Pinpoint the cell where the given text exists, returning its (X, Y) midpoint coordinate. 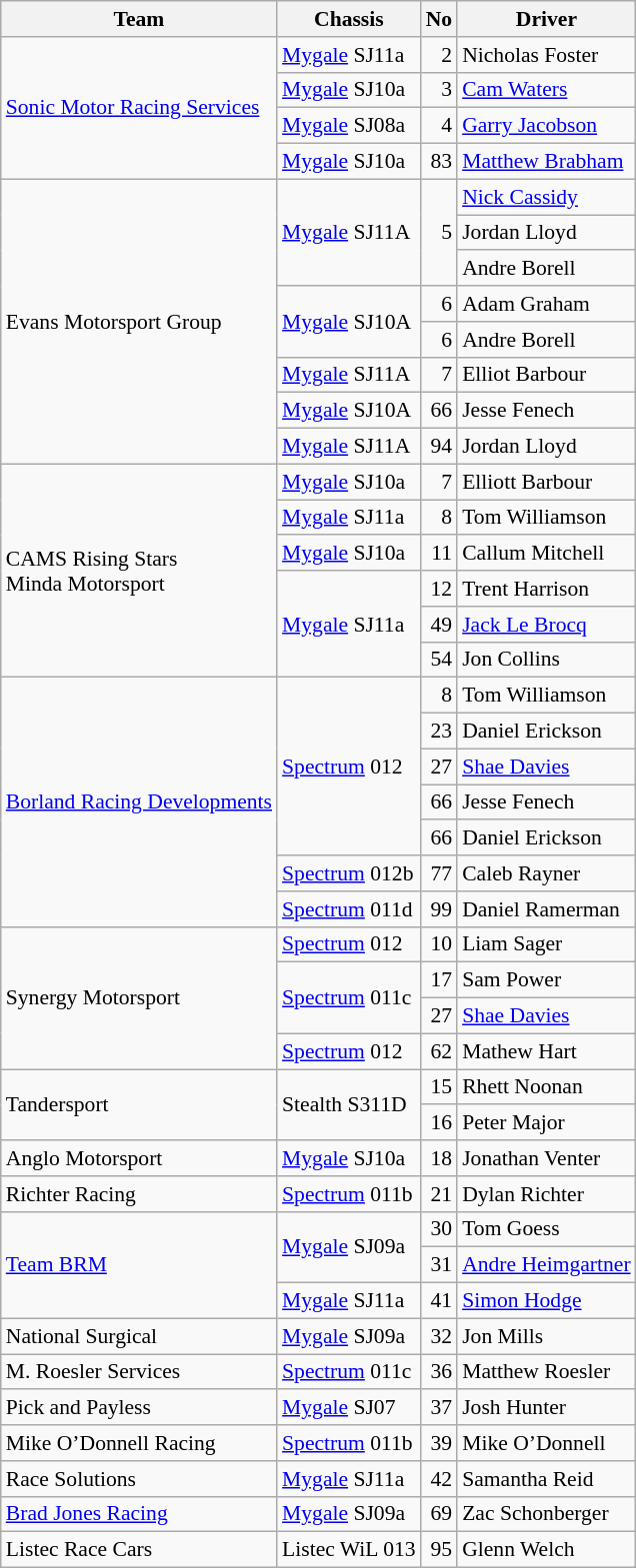
69 (440, 1514)
Brad Jones Racing (139, 1514)
94 (440, 447)
16 (440, 1123)
Mathew Hart (546, 1051)
Mygale SJ07 (349, 1408)
Glenn Welch (546, 1550)
Pick and Payless (139, 1408)
36 (440, 1372)
12 (440, 589)
Matthew Brabham (546, 162)
Jonathan Venter (546, 1158)
Dylan Richter (546, 1194)
Cam Waters (546, 90)
Sam Power (546, 980)
Synergy Motorsport (139, 997)
Listec Race Cars (139, 1550)
Team BRM (139, 1265)
23 (440, 732)
77 (440, 873)
Liam Sager (546, 944)
17 (440, 980)
CAMS Rising StarsMinda Motorsport (139, 571)
18 (440, 1158)
Simon Hodge (546, 1301)
Caleb Rayner (546, 873)
2 (440, 55)
Mike O’Donnell (546, 1443)
5 (440, 232)
Mygale SJ08a (349, 126)
Anglo Motorsport (139, 1158)
Mike O’Donnell Racing (139, 1443)
4 (440, 126)
54 (440, 660)
Evans Motorsport Group (139, 322)
Daniel Ramerman (546, 909)
39 (440, 1443)
No (440, 19)
Zac Schonberger (546, 1514)
41 (440, 1301)
Stealth S311D (349, 1105)
Team (139, 19)
Race Solutions (139, 1479)
31 (440, 1265)
Listec WiL 013 (349, 1550)
3 (440, 90)
15 (440, 1087)
Driver (546, 19)
99 (440, 909)
Samantha Reid (546, 1479)
Nicholas Foster (546, 55)
49 (440, 625)
Elliot Barbour (546, 375)
Tandersport (139, 1105)
Josh Hunter (546, 1408)
Jon Collins (546, 660)
10 (440, 944)
Matthew Roesler (546, 1372)
National Surgical (139, 1336)
37 (440, 1408)
21 (440, 1194)
Callum Mitchell (546, 554)
11 (440, 554)
Garry Jacobson (546, 126)
Spectrum 012b (349, 873)
Richter Racing (139, 1194)
Andre Heimgartner (546, 1265)
62 (440, 1051)
Borland Racing Developments (139, 801)
30 (440, 1229)
Peter Major (546, 1123)
Chassis (349, 19)
M. Roesler Services (139, 1372)
32 (440, 1336)
Adam Graham (546, 304)
Trent Harrison (546, 589)
Jack Le Brocq (546, 625)
Sonic Motor Racing Services (139, 108)
Tom Goess (546, 1229)
Elliott Barbour (546, 482)
Jon Mills (546, 1336)
42 (440, 1479)
Spectrum 011d (349, 909)
95 (440, 1550)
Rhett Noonan (546, 1087)
83 (440, 162)
Nick Cassidy (546, 197)
